Return the [x, y] coordinate for the center point of the cell that contains the specified text.  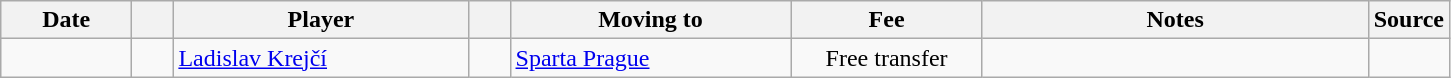
Date [66, 20]
Notes [1175, 20]
Ladislav Krejčí [321, 58]
Sparta Prague [650, 58]
Source [1408, 20]
Player [321, 20]
Moving to [650, 20]
Fee [886, 20]
Free transfer [886, 58]
